From the cell containing the given text, extract its center point as (x, y) coordinate. 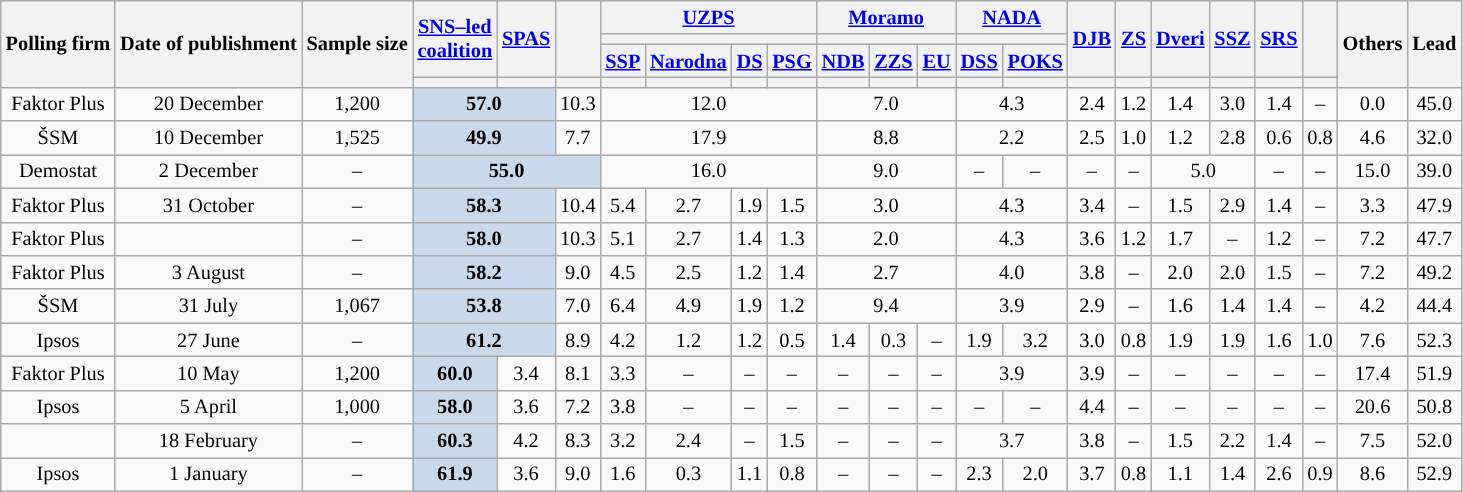
50.8 (1434, 407)
0.9 (1320, 474)
POKS (1036, 61)
SNS–ledcoalition (455, 38)
1,000 (358, 407)
1 January (208, 474)
8.1 (578, 373)
5.0 (1203, 171)
UZPS (708, 17)
8.8 (886, 138)
58.3 (484, 205)
31 July (208, 306)
6.4 (622, 306)
49.2 (1434, 272)
Dveri (1180, 38)
NADA (1012, 17)
SSZ (1232, 38)
DJB (1092, 38)
31 October (208, 205)
49.9 (484, 138)
SSP (622, 61)
52.0 (1434, 441)
39.0 (1434, 171)
52.3 (1434, 340)
4.4 (1092, 407)
44.4 (1434, 306)
2.6 (1278, 474)
8.9 (578, 340)
7.5 (1373, 441)
2.8 (1232, 138)
Lead (1434, 44)
58.2 (484, 272)
45.0 (1434, 104)
0.6 (1278, 138)
0.5 (792, 340)
60.0 (455, 373)
15.0 (1373, 171)
SPAS (526, 38)
PSG (792, 61)
Date of publishment (208, 44)
61.2 (484, 340)
4.6 (1373, 138)
51.9 (1434, 373)
10 May (208, 373)
10 December (208, 138)
53.8 (484, 306)
SRS (1278, 38)
8.6 (1373, 474)
10.4 (578, 205)
1.7 (1180, 239)
16.0 (708, 171)
4.5 (622, 272)
47.7 (1434, 239)
Polling firm (58, 44)
NDB (844, 61)
60.3 (455, 441)
4.9 (688, 306)
57.0 (484, 104)
55.0 (507, 171)
2 December (208, 171)
32.0 (1434, 138)
17.9 (708, 138)
Moramo (886, 17)
12.0 (708, 104)
27 June (208, 340)
20.6 (1373, 407)
2.3 (980, 474)
18 February (208, 441)
8.3 (578, 441)
61.9 (455, 474)
17.4 (1373, 373)
Demostat (58, 171)
7.7 (578, 138)
5 April (208, 407)
1,067 (358, 306)
Others (1373, 44)
DSS (980, 61)
1.3 (792, 239)
0.0 (1373, 104)
DS (750, 61)
7.6 (1373, 340)
47.9 (1434, 205)
Narodna (688, 61)
ZZS (893, 61)
Sample size (358, 44)
3 August (208, 272)
1,525 (358, 138)
9.4 (886, 306)
5.1 (622, 239)
EU (937, 61)
ZS (1134, 38)
4.0 (1012, 272)
20 December (208, 104)
5.4 (622, 205)
52.9 (1434, 474)
